Determine the (X, Y) coordinate at the center of the cell enclosing the given text.  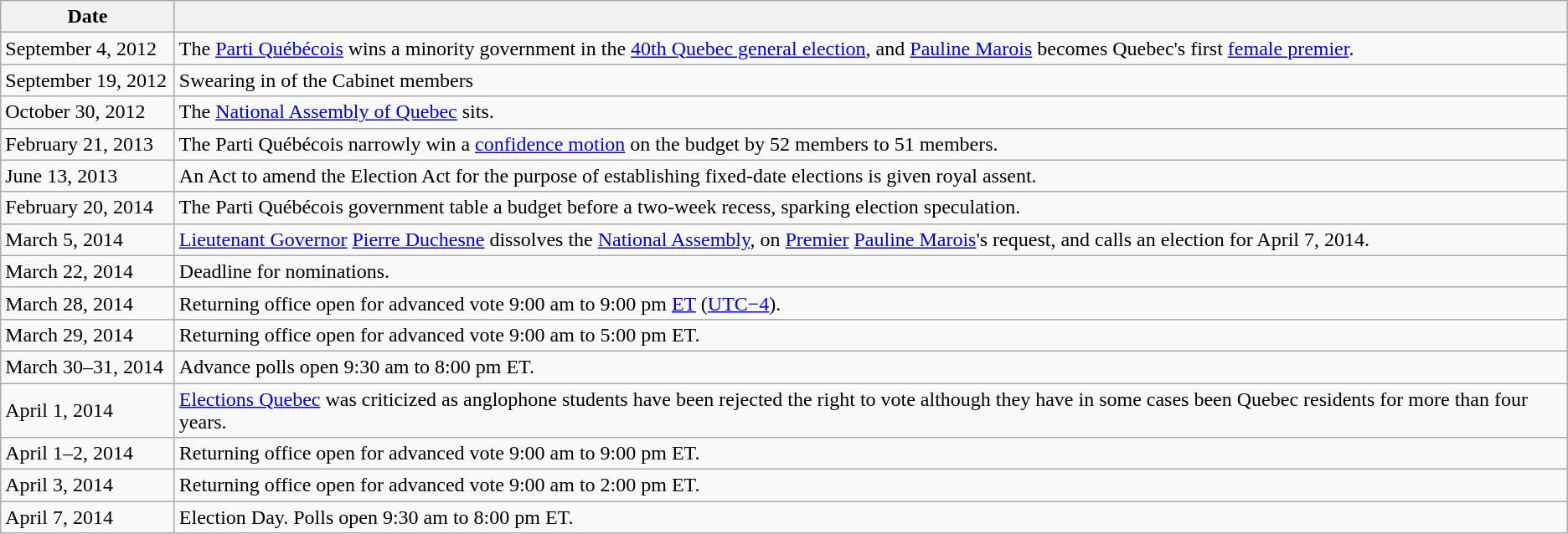
April 1, 2014 (88, 410)
Election Day. Polls open 9:30 am to 8:00 pm ET. (871, 517)
March 30–31, 2014 (88, 367)
February 20, 2014 (88, 208)
September 19, 2012 (88, 80)
March 29, 2014 (88, 335)
March 5, 2014 (88, 239)
Date (88, 17)
June 13, 2013 (88, 176)
Returning office open for advanced vote 9:00 am to 2:00 pm ET. (871, 485)
Returning office open for advanced vote 9:00 am to 9:00 pm ET (UTC−4). (871, 303)
March 28, 2014 (88, 303)
September 4, 2012 (88, 49)
The Parti Québécois wins a minority government in the 40th Quebec general election, and Pauline Marois becomes Quebec's first female premier. (871, 49)
February 21, 2013 (88, 144)
The National Assembly of Quebec sits. (871, 112)
March 22, 2014 (88, 271)
October 30, 2012 (88, 112)
Swearing in of the Cabinet members (871, 80)
April 1–2, 2014 (88, 454)
Deadline for nominations. (871, 271)
April 7, 2014 (88, 517)
Returning office open for advanced vote 9:00 am to 5:00 pm ET. (871, 335)
Returning office open for advanced vote 9:00 am to 9:00 pm ET. (871, 454)
An Act to amend the Election Act for the purpose of establishing fixed-date elections is given royal assent. (871, 176)
The Parti Québécois government table a budget before a two-week recess, sparking election speculation. (871, 208)
The Parti Québécois narrowly win a confidence motion on the budget by 52 members to 51 members. (871, 144)
Lieutenant Governor Pierre Duchesne dissolves the National Assembly, on Premier Pauline Marois's request, and calls an election for April 7, 2014. (871, 239)
Advance polls open 9:30 am to 8:00 pm ET. (871, 367)
April 3, 2014 (88, 485)
